Capture the cell that displays the provided text and extract its [x, y] central coordinate. 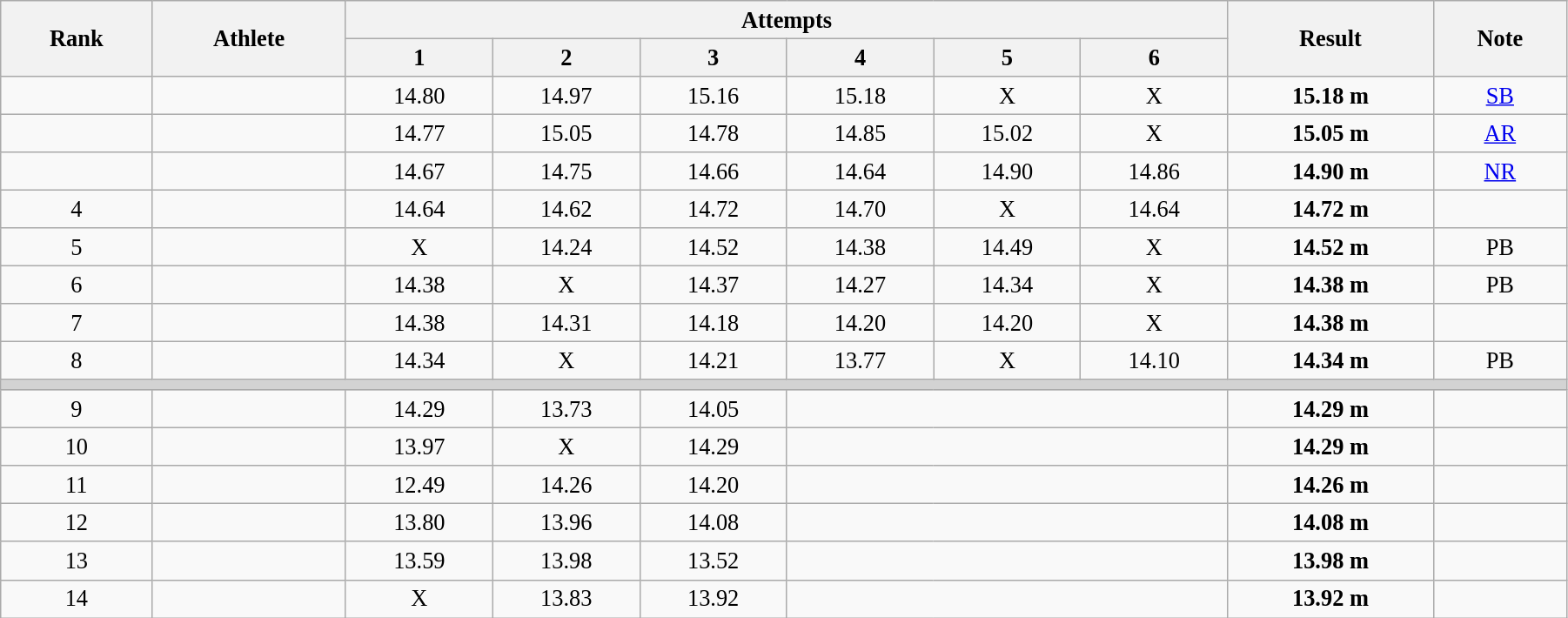
14.72 m [1330, 209]
13.83 [566, 599]
14.72 [714, 209]
NR [1500, 171]
15.02 [1008, 133]
8 [77, 360]
14.97 [566, 95]
14.18 [714, 323]
Attempts [787, 19]
14.52 [714, 247]
SB [1500, 95]
14.21 [714, 360]
13.98 m [1330, 561]
15.18 [860, 95]
13.96 [566, 522]
13.97 [419, 447]
14.37 [714, 285]
14.27 [860, 285]
15.05 [566, 133]
14.26 [566, 485]
14.90 [1008, 171]
AR [1500, 133]
13.92 [714, 599]
14.67 [419, 171]
14.78 [714, 133]
12.49 [419, 485]
14.08 m [1330, 522]
14.24 [566, 247]
15.05 m [1330, 133]
14.10 [1154, 360]
14.31 [566, 323]
14.05 [714, 409]
14.90 m [1330, 171]
14 [77, 599]
13.52 [714, 561]
14.75 [566, 171]
14.52 m [1330, 247]
12 [77, 522]
14.85 [860, 133]
13.98 [566, 561]
3 [714, 57]
1 [419, 57]
13.92 m [1330, 599]
14.80 [419, 95]
Rank [77, 38]
Athlete [249, 38]
9 [77, 409]
13 [77, 561]
15.16 [714, 95]
14.86 [1154, 171]
13.59 [419, 561]
14.66 [714, 171]
14.08 [714, 522]
13.73 [566, 409]
14.26 m [1330, 485]
Result [1330, 38]
13.77 [860, 360]
14.77 [419, 133]
14.34 m [1330, 360]
7 [77, 323]
15.18 m [1330, 95]
14.70 [860, 209]
10 [77, 447]
14.62 [566, 209]
Note [1500, 38]
2 [566, 57]
13.80 [419, 522]
11 [77, 485]
14.49 [1008, 247]
